Determine the (x, y) coordinate at the center of the cell enclosing the given text.  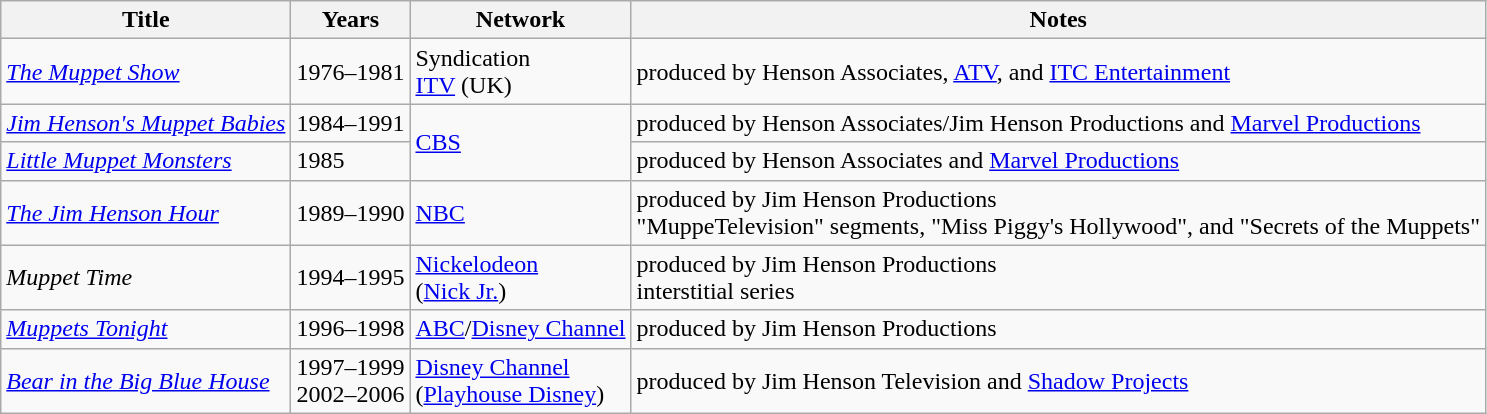
Notes (1058, 20)
produced by Jim Henson Productions (1058, 329)
1989–1990 (350, 212)
Nickelodeon(Nick Jr.) (520, 278)
The Jim Henson Hour (146, 212)
produced by Henson Associates, ATV, and ITC Entertainment (1058, 72)
SyndicationITV (UK) (520, 72)
The Muppet Show (146, 72)
1976–1981 (350, 72)
1994–1995 (350, 278)
produced by Henson Associates and Marvel Productions (1058, 161)
Network (520, 20)
1997–19992002–2006 (350, 380)
1985 (350, 161)
produced by Henson Associates/Jim Henson Productions and Marvel Productions (1058, 123)
1984–1991 (350, 123)
produced by Jim Henson Productionsinterstitial series (1058, 278)
Muppet Time (146, 278)
ABC/Disney Channel (520, 329)
1996–1998 (350, 329)
Jim Henson's Muppet Babies (146, 123)
NBC (520, 212)
Disney Channel(Playhouse Disney) (520, 380)
Muppets Tonight (146, 329)
Years (350, 20)
produced by Jim Henson Productions"MuppeTelevision" segments, "Miss Piggy's Hollywood", and "Secrets of the Muppets" (1058, 212)
Title (146, 20)
Little Muppet Monsters (146, 161)
produced by Jim Henson Television and Shadow Projects (1058, 380)
Bear in the Big Blue House (146, 380)
CBS (520, 142)
